Find where the given text appears and provide that cell's center as (X, Y) coordinate. 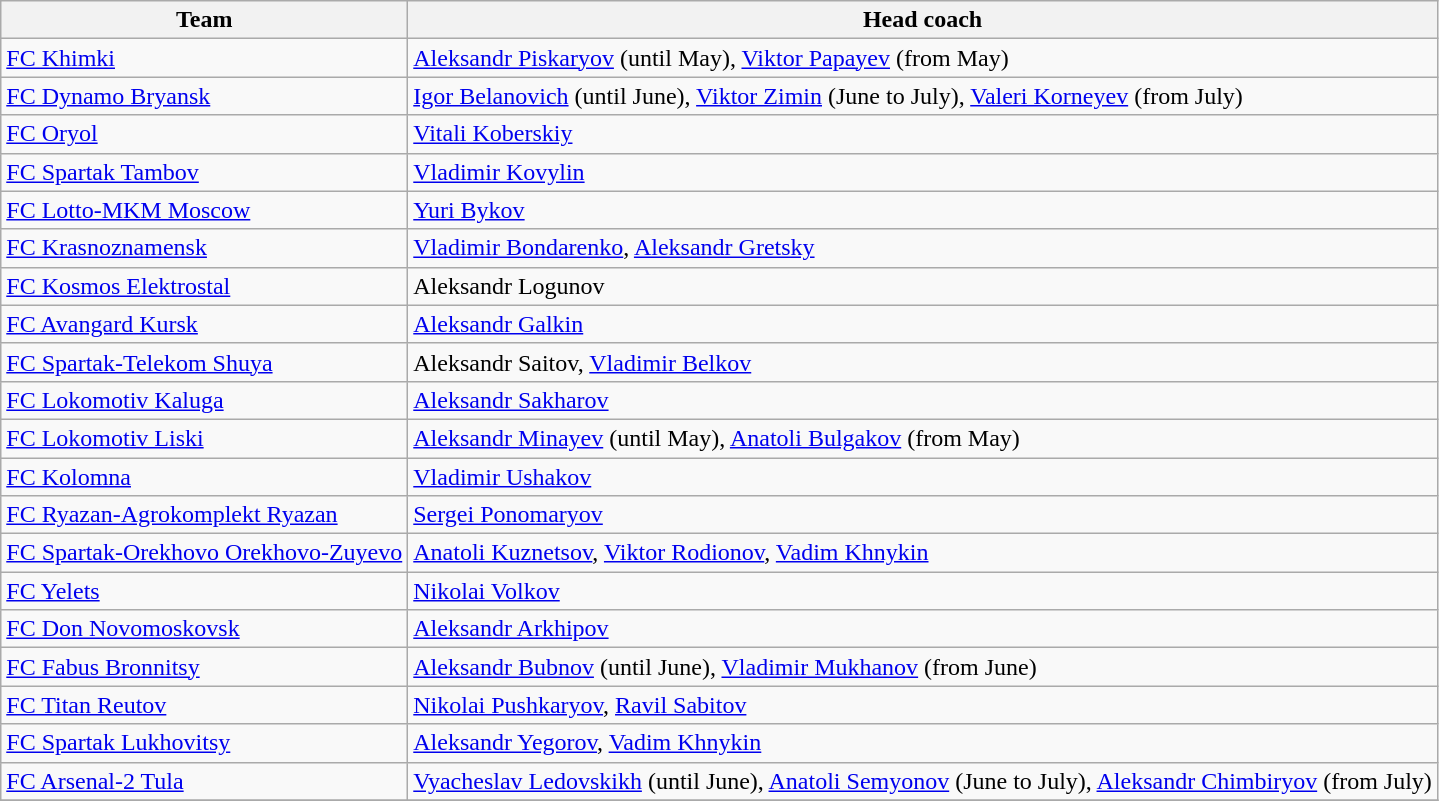
Vyacheslav Ledovskikh (until June), Anatoli Semyonov (June to July), Aleksandr Chimbiryov (from July) (923, 781)
FC Dynamo Bryansk (204, 96)
Aleksandr Yegorov, Vadim Khnykin (923, 743)
FC Spartak-Telekom Shuya (204, 362)
Aleksandr Piskaryov (until May), Viktor Papayev (from May) (923, 58)
FC Khimki (204, 58)
FC Spartak-Orekhovo Orekhovo-Zuyevo (204, 553)
FC Spartak Lukhovitsy (204, 743)
Vitali Koberskiy (923, 134)
FC Yelets (204, 591)
FC Don Novomoskovsk (204, 629)
Yuri Bykov (923, 210)
Vladimir Bondarenko, Aleksandr Gretsky (923, 248)
FC Spartak Tambov (204, 172)
FC Kolomna (204, 477)
Aleksandr Sakharov (923, 400)
FC Ryazan-Agrokomplekt Ryazan (204, 515)
Anatoli Kuznetsov, Viktor Rodionov, Vadim Khnykin (923, 553)
FC Krasnoznamensk (204, 248)
Aleksandr Bubnov (until June), Vladimir Mukhanov (from June) (923, 667)
Vladimir Kovylin (923, 172)
FC Avangard Kursk (204, 324)
Head coach (923, 20)
FC Lokomotiv Liski (204, 438)
FC Lotto-MKM Moscow (204, 210)
Igor Belanovich (until June), Viktor Zimin (June to July), Valeri Korneyev (from July) (923, 96)
FC Oryol (204, 134)
FC Titan Reutov (204, 705)
Aleksandr Saitov, Vladimir Belkov (923, 362)
Nikolai Volkov (923, 591)
Vladimir Ushakov (923, 477)
Nikolai Pushkaryov, Ravil Sabitov (923, 705)
Team (204, 20)
FC Kosmos Elektrostal (204, 286)
Aleksandr Arkhipov (923, 629)
FC Arsenal-2 Tula (204, 781)
Aleksandr Galkin (923, 324)
Sergei Ponomaryov (923, 515)
FC Lokomotiv Kaluga (204, 400)
Aleksandr Minayev (until May), Anatoli Bulgakov (from May) (923, 438)
Aleksandr Logunov (923, 286)
FC Fabus Bronnitsy (204, 667)
